Find where the given text appears and provide that cell's center as [X, Y] coordinate. 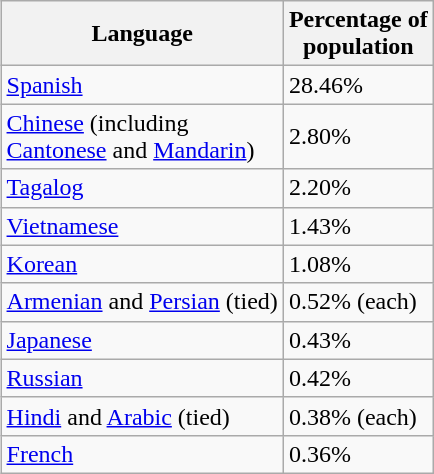
0.43% [358, 340]
Armenian and Persian (tied) [142, 302]
Korean [142, 264]
Percentage ofpopulation [358, 34]
Russian [142, 378]
1.43% [358, 226]
Japanese [142, 340]
Vietnamese [142, 226]
Chinese (includingCantonese and Mandarin) [142, 136]
0.42% [358, 378]
2.20% [358, 188]
French [142, 454]
Tagalog [142, 188]
Language [142, 34]
0.52% (each) [358, 302]
28.46% [358, 85]
2.80% [358, 136]
Hindi and Arabic (tied) [142, 416]
0.38% (each) [358, 416]
1.08% [358, 264]
0.36% [358, 454]
Spanish [142, 85]
